Return the [X, Y] coordinate for the center point of the cell that contains the specified text.  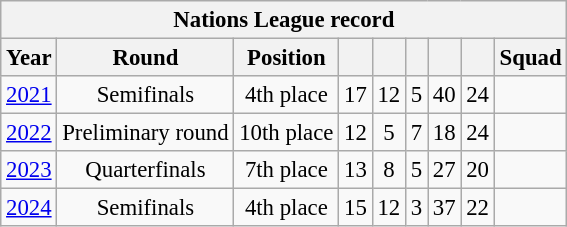
3 [417, 208]
Position [286, 58]
18 [444, 133]
2024 [29, 208]
Nations League record [284, 20]
40 [444, 95]
20 [478, 170]
37 [444, 208]
Squad [530, 58]
13 [356, 170]
2022 [29, 133]
17 [356, 95]
7 [417, 133]
15 [356, 208]
Year [29, 58]
8 [388, 170]
2021 [29, 95]
7th place [286, 170]
Round [146, 58]
2023 [29, 170]
27 [444, 170]
22 [478, 208]
Quarterfinals [146, 170]
Preliminary round [146, 133]
10th place [286, 133]
